Find where the given text appears and provide that cell's center as [x, y] coordinate. 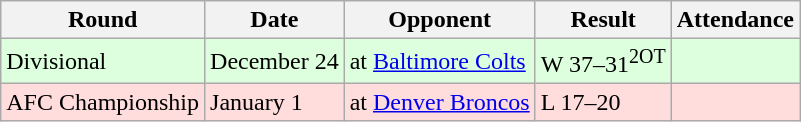
Round [103, 20]
Date [275, 20]
L 17–20 [603, 102]
AFC Championship [103, 102]
Opponent [440, 20]
Result [603, 20]
January 1 [275, 102]
at Baltimore Colts [440, 62]
Attendance [735, 20]
Divisional [103, 62]
December 24 [275, 62]
W 37–312OT [603, 62]
at Denver Broncos [440, 102]
